From the cell containing the given text, extract its center point as (x, y) coordinate. 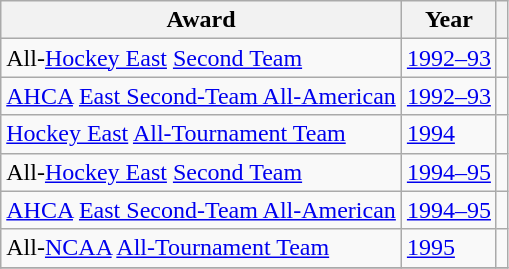
Hockey East All-Tournament Team (202, 134)
1995 (448, 248)
All-NCAA All-Tournament Team (202, 248)
1994 (448, 134)
Award (202, 20)
Year (448, 20)
